Return [x, y] of the center of cell containing provided text 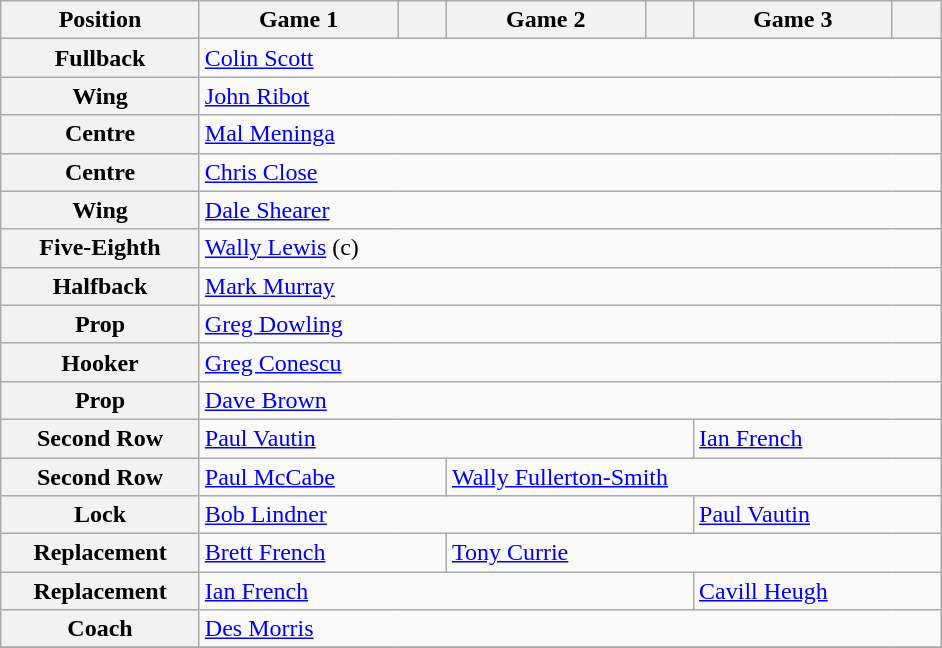
Greg Conescu [570, 362]
Position [100, 20]
Wally Lewis (c) [570, 248]
Mal Meninga [570, 134]
Game 1 [298, 20]
Greg Dowling [570, 324]
Hooker [100, 362]
Chris Close [570, 172]
Coach [100, 629]
Lock [100, 515]
Paul McCabe [322, 477]
Des Morris [570, 629]
Dave Brown [570, 400]
Colin Scott [570, 58]
Tony Currie [693, 553]
Bob Lindner [446, 515]
Game 3 [794, 20]
Fullback [100, 58]
Five-Eighth [100, 248]
Wally Fullerton-Smith [693, 477]
Game 2 [546, 20]
Halfback [100, 286]
Mark Murray [570, 286]
Brett French [322, 553]
John Ribot [570, 96]
Cavill Heugh [818, 591]
Dale Shearer [570, 210]
